Locate the cell with the specified text and output its [x, y] center coordinate. 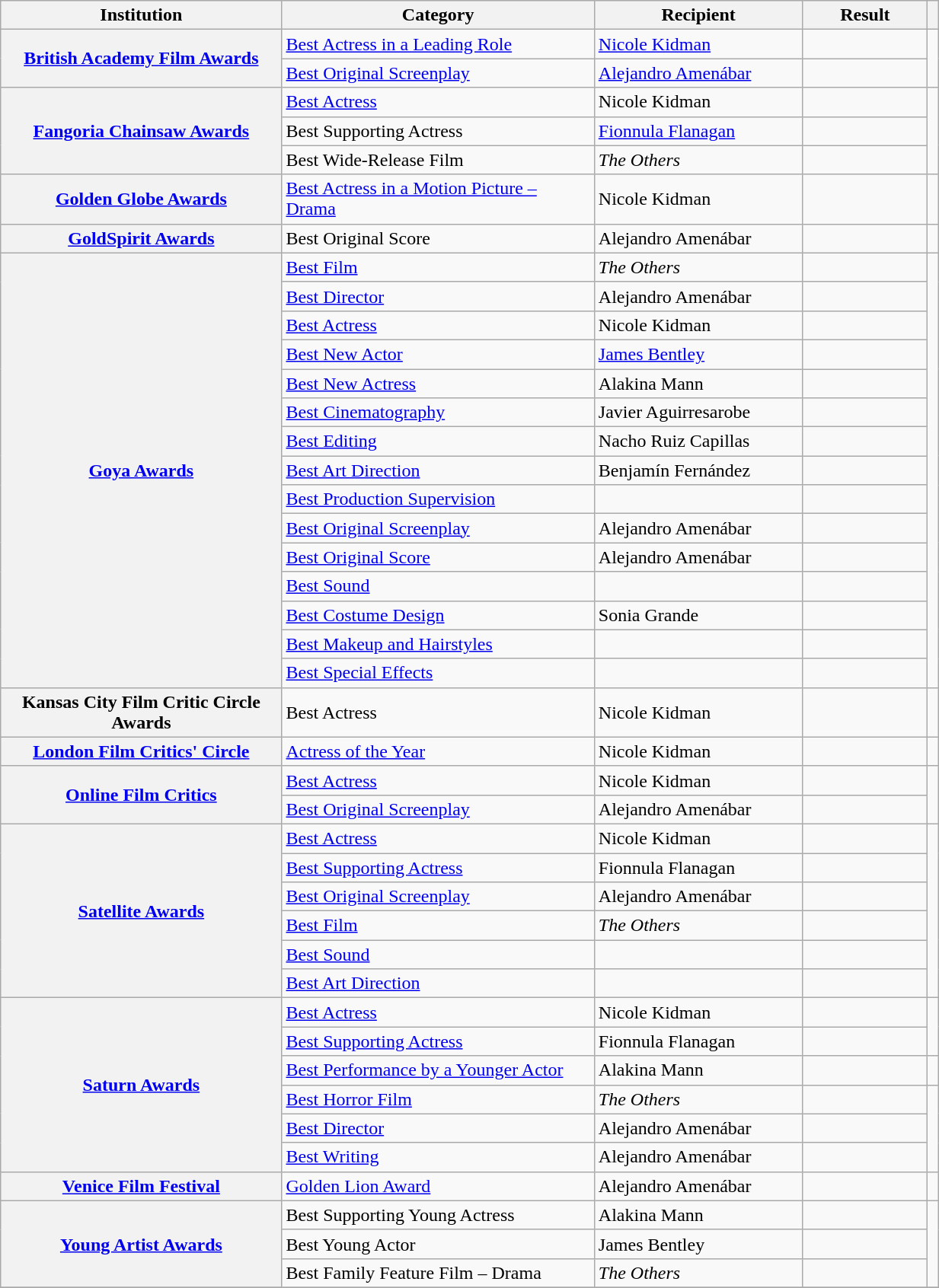
Golden Lion Award [438, 1186]
Actress of the Year [438, 751]
Best New Actor [438, 354]
Best Supporting Young Actress [438, 1215]
Best Wide-Release Film [438, 160]
London Film Critics' Circle [142, 751]
Best Writing [438, 1157]
Javier Aguirresarobe [698, 413]
Institution [142, 15]
Online Film Critics [142, 795]
Nacho Ruiz Capillas [698, 442]
Kansas City Film Critic Circle Awards [142, 713]
Best Actress in a Leading Role [438, 44]
Recipient [698, 15]
Goya Awards [142, 470]
Best Editing [438, 442]
Best Performance by a Younger Actor [438, 1070]
Young Artist Awards [142, 1244]
Result [865, 15]
Sonia Grande [698, 615]
British Academy Film Awards [142, 59]
Saturn Awards [142, 1085]
Best Costume Design [438, 615]
Best Production Supervision [438, 499]
Best New Actress [438, 383]
Best Young Actor [438, 1244]
Best Cinematography [438, 413]
GoldSpirit Awards [142, 238]
Best Actress in a Motion Picture – Drama [438, 199]
Fangoria Chainsaw Awards [142, 131]
Best Special Effects [438, 673]
Best Family Feature Film – Drama [438, 1273]
Best Horror Film [438, 1099]
Venice Film Festival [142, 1186]
Benjamín Fernández [698, 470]
Best Makeup and Hairstyles [438, 644]
Golden Globe Awards [142, 199]
Category [438, 15]
Satellite Awards [142, 910]
